From the cell containing the given text, extract its center point as (X, Y) coordinate. 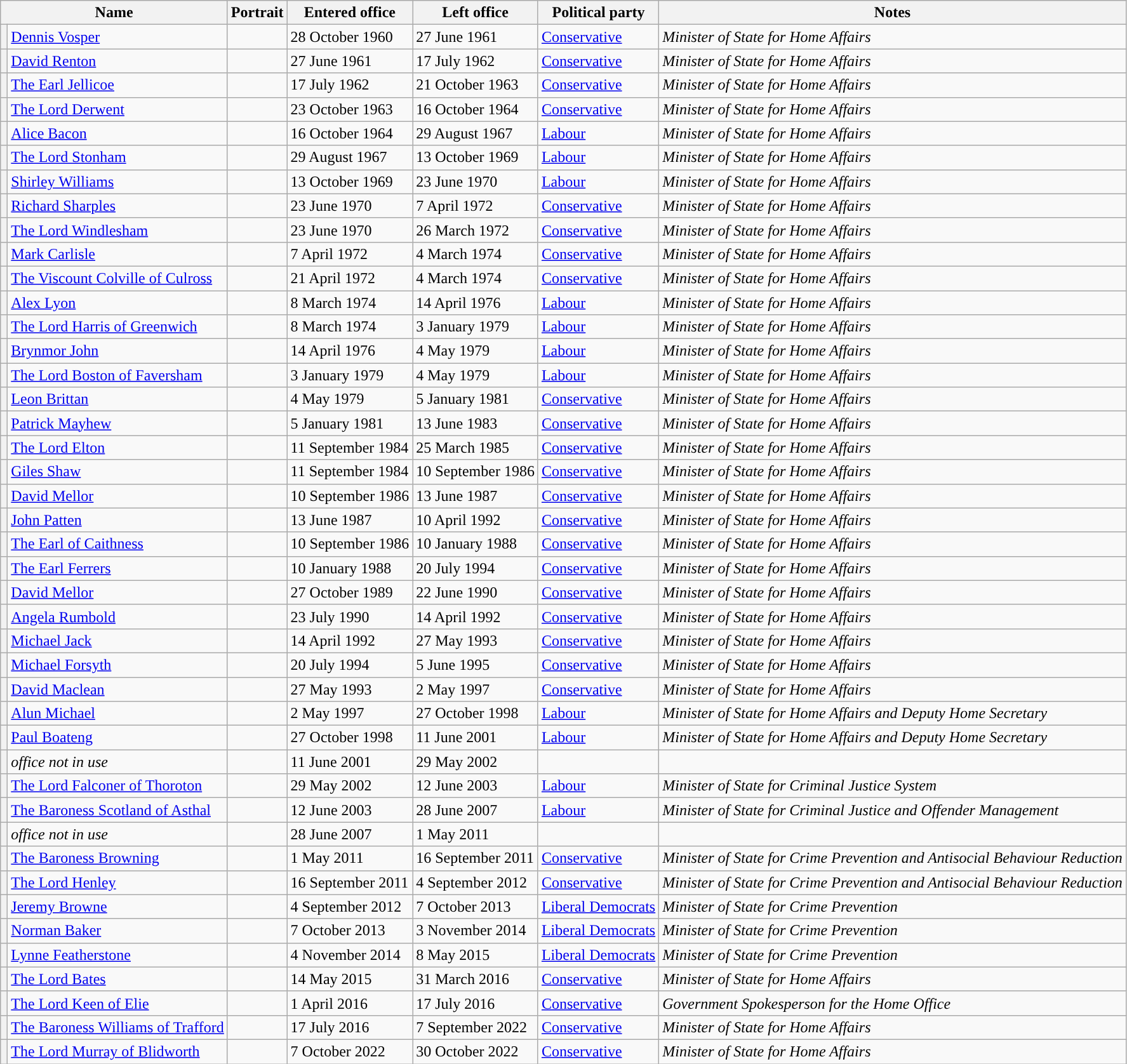
Jeremy Browne (118, 907)
27 October 1989 (350, 592)
Paul Boateng (118, 738)
28 October 1960 (350, 37)
Lynne Featherstone (118, 955)
Alun Michael (118, 714)
Shirley Williams (118, 182)
Government Spokesperson for the Home Office (893, 1003)
14 May 2015 (350, 979)
Name (114, 13)
Giles Shaw (118, 472)
25 March 1985 (476, 448)
Left office (476, 13)
Michael Jack (118, 641)
Alex Lyon (118, 303)
Minister of State for Criminal Justice and Offender Management (893, 810)
The Lord Murray of Blidworth (118, 1051)
The Earl of Caithness (118, 544)
Leon Brittan (118, 399)
13 June 1983 (476, 423)
The Earl Jellicoe (118, 85)
22 June 1990 (476, 592)
4 November 2014 (350, 955)
Mark Carlisle (118, 254)
The Viscount Colville of Culross (118, 278)
Patrick Mayhew (118, 423)
Angela Rumbold (118, 616)
Portrait (257, 13)
21 April 1972 (350, 278)
7 October 2022 (350, 1051)
10 April 1992 (476, 520)
The Lord Boston of Faversham (118, 375)
The Lord Stonham (118, 157)
Brynmor John (118, 351)
1 April 2016 (350, 1003)
The Baroness Browning (118, 858)
The Lord Harris of Greenwich (118, 327)
The Lord Bates (118, 979)
Notes (893, 13)
5 June 1995 (476, 665)
The Earl Ferrers (118, 568)
23 October 1963 (350, 109)
The Baroness Scotland of Asthal (118, 810)
Dennis Vosper (118, 37)
The Baroness Williams of Trafford (118, 1027)
26 March 1972 (476, 230)
7 September 2022 (476, 1027)
31 March 2016 (476, 979)
The Lord Keen of Elie (118, 1003)
23 July 1990 (350, 616)
David Renton (118, 61)
Norman Baker (118, 931)
The Lord Elton (118, 448)
Michael Forsyth (118, 665)
The Lord Derwent (118, 109)
Alice Bacon (118, 133)
The Lord Windlesham (118, 230)
David Maclean (118, 689)
3 November 2014 (476, 931)
Richard Sharples (118, 206)
The Lord Falconer of Thoroton (118, 786)
John Patten (118, 520)
21 October 1963 (476, 85)
The Lord Henley (118, 882)
30 October 2022 (476, 1051)
8 May 2015 (476, 955)
Political party (598, 13)
Minister of State for Criminal Justice System (893, 786)
Entered office (350, 13)
